Find where the given text appears and provide that cell's center as (x, y) coordinate. 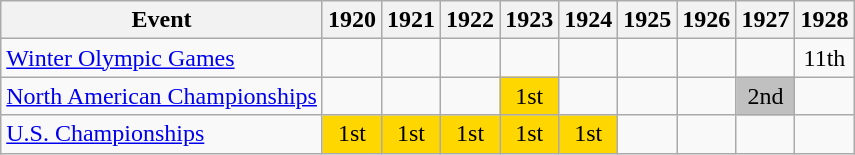
Event (162, 20)
1927 (766, 20)
1924 (588, 20)
North American Championships (162, 96)
1926 (706, 20)
1923 (530, 20)
1922 (470, 20)
1925 (648, 20)
1920 (352, 20)
U.S. Championships (162, 134)
Winter Olympic Games (162, 58)
1928 (824, 20)
1921 (412, 20)
11th (824, 58)
2nd (766, 96)
